Pinpoint the cell where the given text exists, returning its [X, Y] midpoint coordinate. 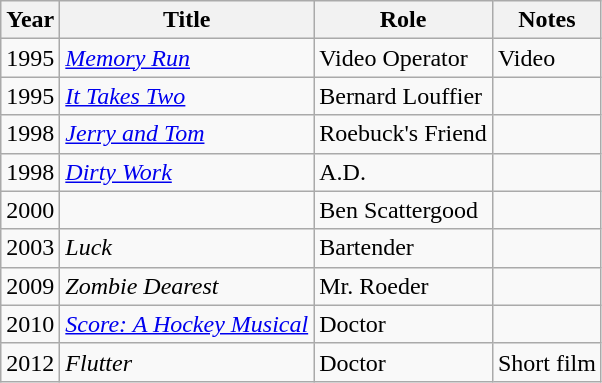
It Takes Two [187, 96]
2009 [30, 286]
2000 [30, 210]
Notes [546, 20]
Video Operator [404, 58]
Video [546, 58]
Memory Run [187, 58]
2003 [30, 248]
Mr. Roeder [404, 286]
A.D. [404, 172]
2010 [30, 324]
Role [404, 20]
Year [30, 20]
Luck [187, 248]
Ben Scattergood [404, 210]
Short film [546, 362]
2012 [30, 362]
Score: A Hockey Musical [187, 324]
Title [187, 20]
Dirty Work [187, 172]
Bernard Louffier [404, 96]
Flutter [187, 362]
Roebuck's Friend [404, 134]
Bartender [404, 248]
Jerry and Tom [187, 134]
Zombie Dearest [187, 286]
